Locate the cell with the specified text and output its (x, y) center coordinate. 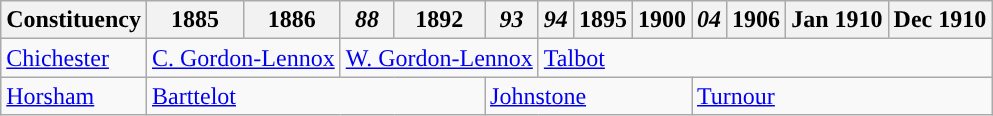
Chichester (74, 58)
Talbot (764, 58)
1892 (440, 20)
93 (512, 20)
Barttelot (315, 96)
Constituency (74, 20)
1886 (292, 20)
1906 (756, 20)
1885 (194, 20)
1895 (602, 20)
Horsham (74, 96)
Jan 1910 (837, 20)
04 (710, 20)
C. Gordon-Lennox (243, 58)
Dec 1910 (940, 20)
1900 (662, 20)
W. Gordon-Lennox (439, 58)
Turnour (842, 96)
88 (367, 20)
94 (556, 20)
Johnstone (588, 96)
